Pinpoint the cell where the given text exists, returning its [X, Y] midpoint coordinate. 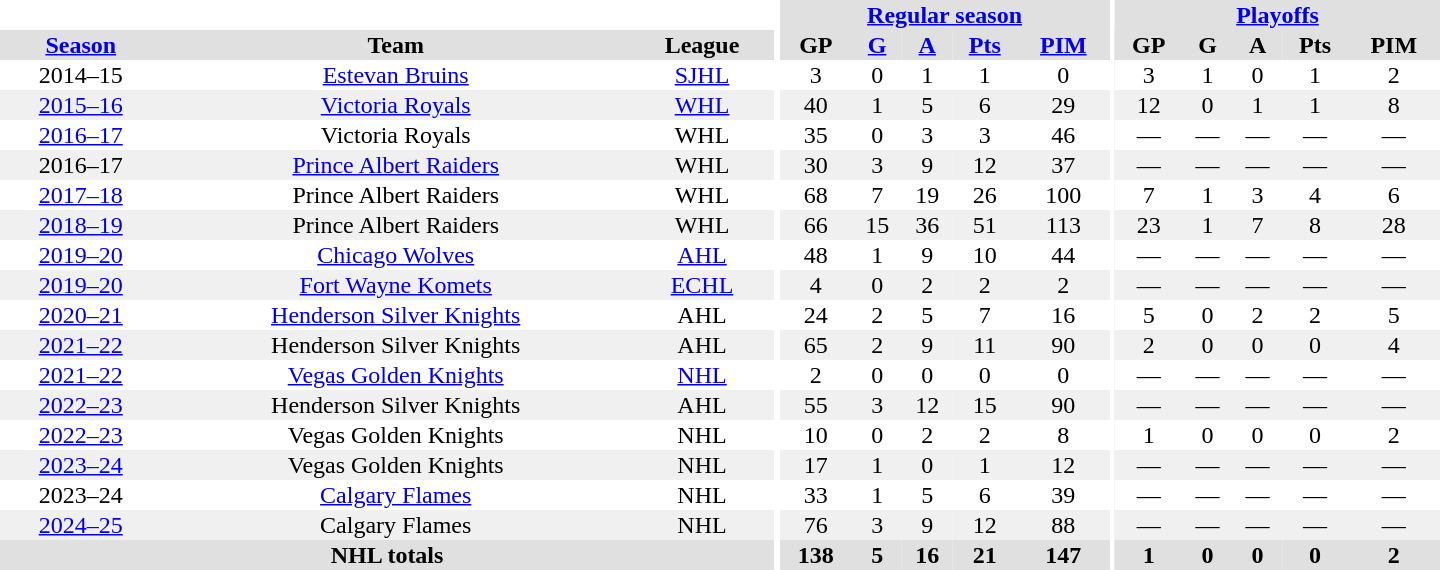
Estevan Bruins [396, 75]
Season [81, 45]
League [702, 45]
Team [396, 45]
35 [816, 135]
2015–16 [81, 105]
65 [816, 345]
Fort Wayne Komets [396, 285]
36 [927, 225]
Chicago Wolves [396, 255]
48 [816, 255]
17 [816, 465]
29 [1063, 105]
2017–18 [81, 195]
ECHL [702, 285]
Playoffs [1278, 15]
66 [816, 225]
30 [816, 165]
37 [1063, 165]
2024–25 [81, 525]
2020–21 [81, 315]
Regular season [945, 15]
NHL totals [387, 555]
33 [816, 495]
24 [816, 315]
138 [816, 555]
44 [1063, 255]
SJHL [702, 75]
26 [984, 195]
2018–19 [81, 225]
113 [1063, 225]
21 [984, 555]
55 [816, 405]
39 [1063, 495]
23 [1148, 225]
147 [1063, 555]
68 [816, 195]
2014–15 [81, 75]
40 [816, 105]
88 [1063, 525]
51 [984, 225]
76 [816, 525]
46 [1063, 135]
100 [1063, 195]
11 [984, 345]
28 [1394, 225]
19 [927, 195]
